Determine the [X, Y] coordinate at the center of the cell enclosing the given text.  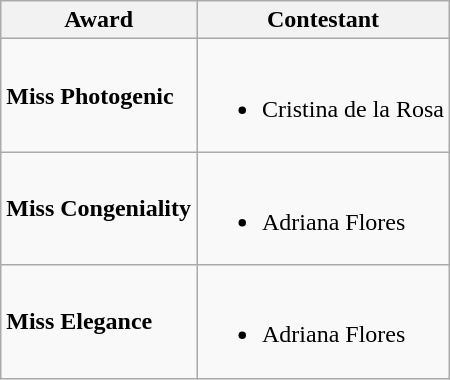
Cristina de la Rosa [322, 96]
Award [99, 20]
Miss Congeniality [99, 208]
Contestant [322, 20]
Miss Elegance [99, 322]
Miss Photogenic [99, 96]
